Locate the cell with the specified text and output its (x, y) center coordinate. 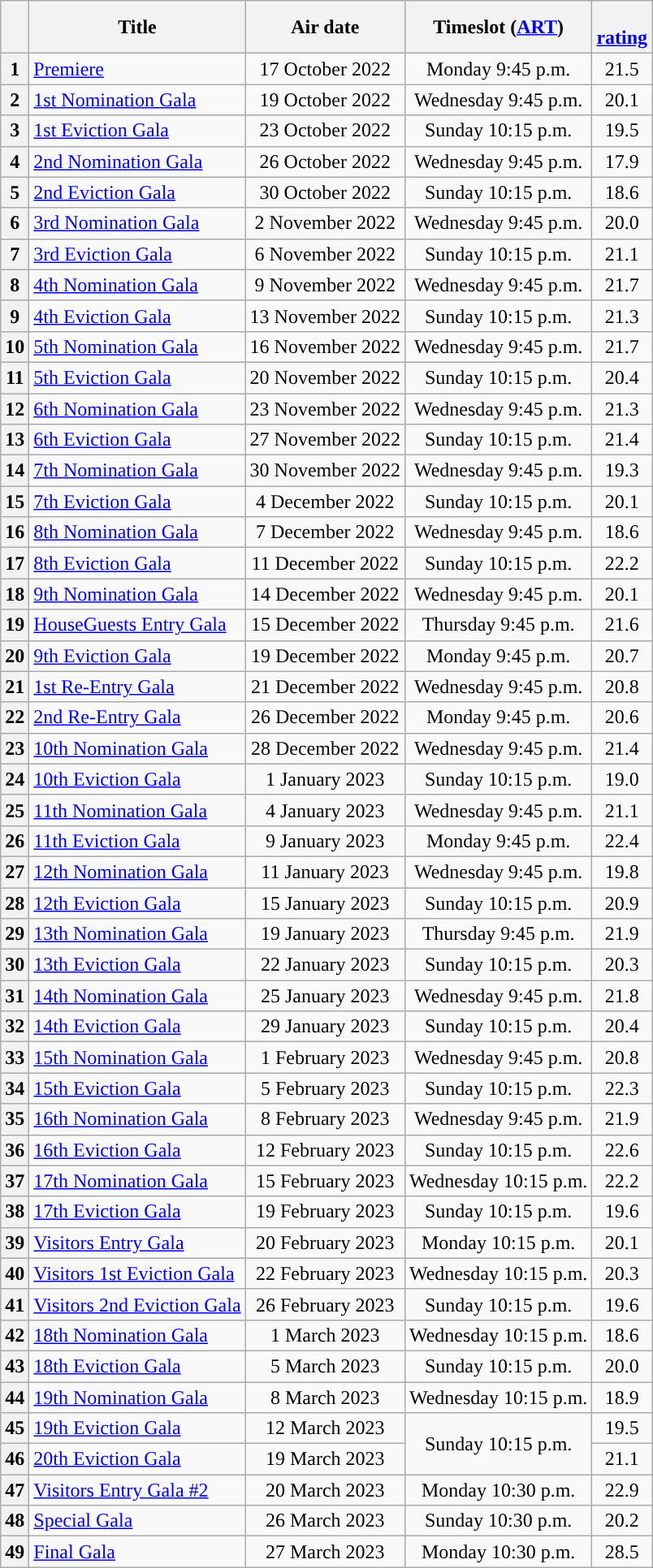
Timeslot (ART) (498, 28)
12 February 2023 (325, 1150)
12th Nomination Gala (137, 872)
19 (15, 625)
31 (15, 996)
19 March 2023 (325, 1459)
1st Re-Entry Gala (137, 687)
14 December 2022 (325, 594)
11th Nomination Gala (137, 810)
3rd Nomination Gala (137, 223)
2 (15, 100)
27 November 2022 (325, 440)
22.6 (622, 1150)
4 January 2023 (325, 810)
22 January 2023 (325, 965)
13th Nomination Gala (137, 934)
11 (15, 377)
17th Eviction Gala (137, 1212)
4 December 2022 (325, 502)
30 (15, 965)
29 (15, 934)
15 December 2022 (325, 625)
2nd Re-Entry Gala (137, 717)
Sunday 10:30 p.m. (498, 1521)
1 January 2023 (325, 779)
16th Eviction Gala (137, 1150)
30 October 2022 (325, 192)
4 (15, 162)
39 (15, 1243)
Monday 10:15 p.m. (498, 1243)
25 January 2023 (325, 996)
12 (15, 408)
2nd Eviction Gala (137, 192)
4th Nomination Gala (137, 285)
23 October 2022 (325, 131)
Visitors 2nd Eviction Gala (137, 1304)
11th Eviction Gala (137, 841)
Visitors Entry Gala #2 (137, 1490)
20th Eviction Gala (137, 1459)
14th Eviction Gala (137, 1027)
2 November 2022 (325, 223)
20.2 (622, 1521)
26 December 2022 (325, 717)
21 (15, 687)
13 (15, 440)
28.5 (622, 1552)
41 (15, 1304)
20.9 (622, 903)
26 March 2023 (325, 1521)
43 (15, 1366)
18th Nomination Gala (137, 1335)
9 (15, 316)
24 (15, 779)
8 March 2023 (325, 1397)
6th Eviction Gala (137, 440)
6 November 2022 (325, 254)
5 March 2023 (325, 1366)
21.5 (622, 69)
19.3 (622, 471)
20.7 (622, 656)
1 March 2023 (325, 1335)
7 (15, 254)
Final Gala (137, 1552)
21.6 (622, 625)
18 (15, 594)
13th Eviction Gala (137, 965)
23 (15, 748)
10th Eviction Gala (137, 779)
21.8 (622, 996)
19.0 (622, 779)
42 (15, 1335)
27 (15, 872)
38 (15, 1212)
20 November 2022 (325, 377)
26 October 2022 (325, 162)
15 February 2023 (325, 1181)
32 (15, 1027)
48 (15, 1521)
16 (15, 532)
Air date (325, 28)
11 January 2023 (325, 872)
Visitors 1st Eviction Gala (137, 1273)
Special Gala (137, 1521)
15 January 2023 (325, 903)
16th Nomination Gala (137, 1119)
49 (15, 1552)
8th Nomination Gala (137, 532)
46 (15, 1459)
26 (15, 841)
3rd Eviction Gala (137, 254)
7th Nomination Gala (137, 471)
19 October 2022 (325, 100)
17th Nomination Gala (137, 1181)
19th Nomination Gala (137, 1397)
8 February 2023 (325, 1119)
14th Nomination Gala (137, 996)
5th Eviction Gala (137, 377)
5 (15, 192)
29 January 2023 (325, 1027)
45 (15, 1428)
9th Nomination Gala (137, 594)
19 January 2023 (325, 934)
47 (15, 1490)
2nd Nomination Gala (137, 162)
22.4 (622, 841)
19th Eviction Gala (137, 1428)
27 March 2023 (325, 1552)
17.9 (622, 162)
28 December 2022 (325, 748)
40 (15, 1273)
10 (15, 347)
22.9 (622, 1490)
20 February 2023 (325, 1243)
20.6 (622, 717)
20 (15, 656)
16 November 2022 (325, 347)
19.8 (622, 872)
25 (15, 810)
9 January 2023 (325, 841)
6th Nomination Gala (137, 408)
17 (15, 563)
22 (15, 717)
9 November 2022 (325, 285)
22.3 (622, 1088)
18.9 (622, 1397)
1 February 2023 (325, 1058)
Premiere (137, 69)
15 (15, 502)
7th Eviction Gala (137, 502)
21 December 2022 (325, 687)
7 December 2022 (325, 532)
1st Nomination Gala (137, 100)
9th Eviction Gala (137, 656)
28 (15, 903)
10th Nomination Gala (137, 748)
26 February 2023 (325, 1304)
37 (15, 1181)
34 (15, 1088)
Visitors Entry Gala (137, 1243)
Title (137, 28)
33 (15, 1058)
14 (15, 471)
20 March 2023 (325, 1490)
15th Eviction Gala (137, 1088)
36 (15, 1150)
1 (15, 69)
44 (15, 1397)
15th Nomination Gala (137, 1058)
18th Eviction Gala (137, 1366)
11 December 2022 (325, 563)
rating (622, 28)
8th Eviction Gala (137, 563)
8 (15, 285)
35 (15, 1119)
12 March 2023 (325, 1428)
30 November 2022 (325, 471)
HouseGuests Entry Gala (137, 625)
19 December 2022 (325, 656)
5 February 2023 (325, 1088)
23 November 2022 (325, 408)
1st Eviction Gala (137, 131)
5th Nomination Gala (137, 347)
3 (15, 131)
4th Eviction Gala (137, 316)
19 February 2023 (325, 1212)
12th Eviction Gala (137, 903)
6 (15, 223)
22 February 2023 (325, 1273)
17 October 2022 (325, 69)
13 November 2022 (325, 316)
